Return the (x, y) coordinate for the center point of the cell that contains the specified text.  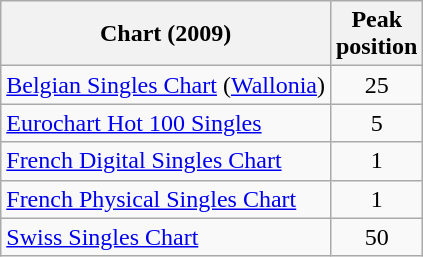
5 (376, 123)
French Digital Singles Chart (166, 161)
Peakposition (376, 34)
Chart (2009) (166, 34)
50 (376, 237)
Eurochart Hot 100 Singles (166, 123)
Swiss Singles Chart (166, 237)
Belgian Singles Chart (Wallonia) (166, 85)
25 (376, 85)
French Physical Singles Chart (166, 199)
